Extract the [x, y] coordinate from the center of the cell holding the provided text.  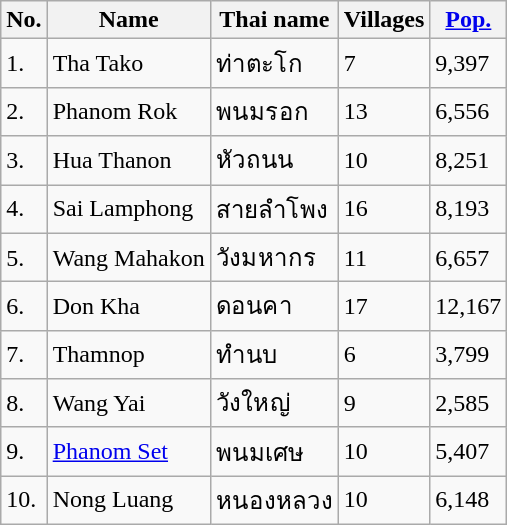
Wang Mahakon [128, 258]
Don Kha [128, 306]
1. [24, 64]
Pop. [468, 20]
ทำนบ [274, 354]
พนมรอก [274, 112]
11 [384, 258]
5. [24, 258]
6,657 [468, 258]
2,585 [468, 404]
3,799 [468, 354]
6. [24, 306]
No. [24, 20]
หนองหลวง [274, 500]
13 [384, 112]
Nong Luang [128, 500]
8,251 [468, 160]
Tha Tako [128, 64]
6,556 [468, 112]
6,148 [468, 500]
หัวถนน [274, 160]
Thai name [274, 20]
2. [24, 112]
ดอนคา [274, 306]
Hua Thanon [128, 160]
7. [24, 354]
9 [384, 404]
Wang Yai [128, 404]
10. [24, 500]
3. [24, 160]
6 [384, 354]
4. [24, 208]
วังใหญ่ [274, 404]
12,167 [468, 306]
9. [24, 452]
Thamnop [128, 354]
5,407 [468, 452]
Name [128, 20]
9,397 [468, 64]
พนมเศษ [274, 452]
Sai Lamphong [128, 208]
Villages [384, 20]
สายลำโพง [274, 208]
8,193 [468, 208]
8. [24, 404]
Phanom Rok [128, 112]
ท่าตะโก [274, 64]
วังมหากร [274, 258]
Phanom Set [128, 452]
7 [384, 64]
17 [384, 306]
16 [384, 208]
